Determine the [X, Y] coordinate at the center of the cell enclosing the given text.  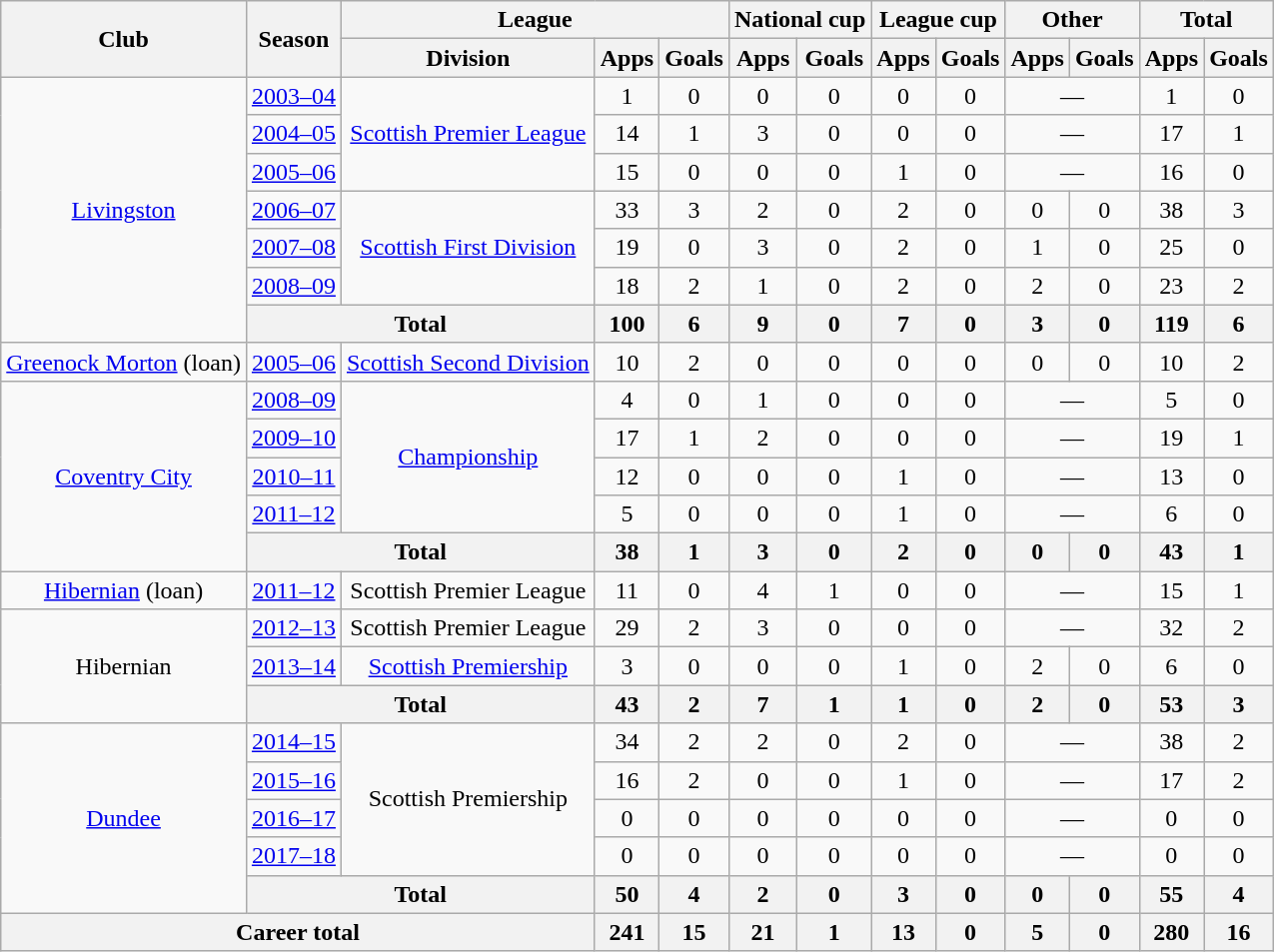
Coventry City [124, 476]
Club [124, 39]
National cup [799, 20]
2004–05 [294, 134]
League cup [938, 20]
29 [627, 628]
23 [1171, 286]
14 [627, 134]
Career total [298, 932]
2017–18 [294, 856]
241 [627, 932]
2012–13 [294, 628]
119 [1171, 324]
12 [627, 476]
2007–08 [294, 248]
55 [1171, 894]
50 [627, 894]
Scottish First Division [468, 248]
2013–14 [294, 666]
2016–17 [294, 818]
Championship [468, 457]
100 [627, 324]
Livingston [124, 210]
32 [1171, 628]
11 [627, 590]
9 [762, 324]
Scottish Second Division [468, 362]
2006–07 [294, 210]
Division [468, 58]
21 [762, 932]
Greenock Morton (loan) [124, 362]
33 [627, 210]
2015–16 [294, 780]
Hibernian [124, 666]
2010–11 [294, 476]
280 [1171, 932]
Hibernian (loan) [124, 590]
53 [1171, 704]
Season [294, 39]
2003–04 [294, 96]
18 [627, 286]
2009–10 [294, 438]
25 [1171, 248]
Dundee [124, 818]
League [535, 20]
2014–15 [294, 742]
Other [1072, 20]
34 [627, 742]
